Extract the [X, Y] coordinate from the center of the cell holding the provided text.  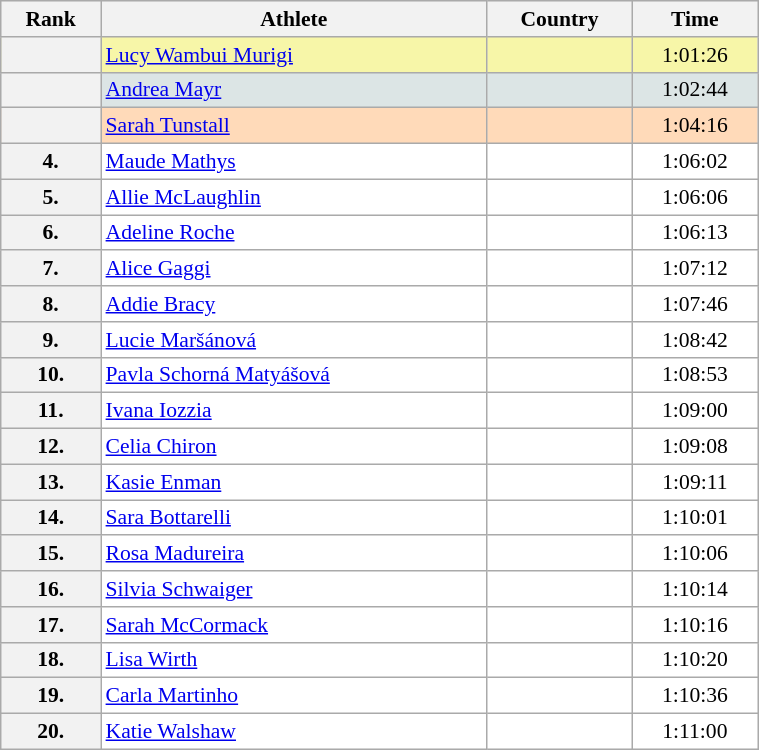
9. [51, 340]
Allie McLaughlin [294, 197]
5. [51, 197]
Alice Gaggi [294, 269]
Ivana Iozzia [294, 411]
11. [51, 411]
1:09:11 [695, 482]
18. [51, 660]
1:06:02 [695, 162]
1:08:42 [695, 340]
Time [695, 19]
Sarah Tunstall [294, 126]
17. [51, 625]
Athlete [294, 19]
1:11:00 [695, 732]
1:06:13 [695, 233]
1:10:01 [695, 518]
Sarah McCormack [294, 625]
10. [51, 375]
1:10:20 [695, 660]
1:06:06 [695, 197]
4. [51, 162]
16. [51, 589]
13. [51, 482]
14. [51, 518]
19. [51, 696]
Pavla Schorná Matyášová [294, 375]
Silvia Schwaiger [294, 589]
Country [560, 19]
Rank [51, 19]
1:09:00 [695, 411]
1:07:46 [695, 304]
Carla Martinho [294, 696]
1:02:44 [695, 90]
Andrea Mayr [294, 90]
1:07:12 [695, 269]
7. [51, 269]
6. [51, 233]
Lucy Wambui Murigi [294, 55]
Sara Bottarelli [294, 518]
Lucie Maršánová [294, 340]
12. [51, 447]
1:01:26 [695, 55]
Katie Walshaw [294, 732]
Lisa Wirth [294, 660]
8. [51, 304]
Kasie Enman [294, 482]
Addie Bracy [294, 304]
1:10:06 [695, 554]
1:10:16 [695, 625]
1:10:14 [695, 589]
1:08:53 [695, 375]
Rosa Madureira [294, 554]
Celia Chiron [294, 447]
Maude Mathys [294, 162]
20. [51, 732]
1:04:16 [695, 126]
1:10:36 [695, 696]
Adeline Roche [294, 233]
15. [51, 554]
1:09:08 [695, 447]
